Determine the (X, Y) coordinate at the center of the cell enclosing the given text.  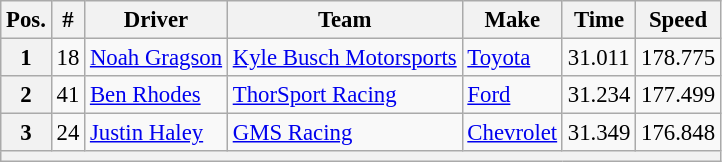
178.775 (678, 58)
3 (26, 133)
18 (68, 58)
# (68, 20)
Toyota (512, 58)
1 (26, 58)
177.499 (678, 95)
Make (512, 20)
24 (68, 133)
176.848 (678, 133)
31.234 (598, 95)
Driver (156, 20)
Noah Gragson (156, 58)
41 (68, 95)
GMS Racing (344, 133)
Speed (678, 20)
ThorSport Racing (344, 95)
31.011 (598, 58)
Ford (512, 95)
Kyle Busch Motorsports (344, 58)
2 (26, 95)
31.349 (598, 133)
Pos. (26, 20)
Time (598, 20)
Justin Haley (156, 133)
Team (344, 20)
Chevrolet (512, 133)
Ben Rhodes (156, 95)
